Return the (X, Y) coordinate for the center point of the cell that contains the specified text.  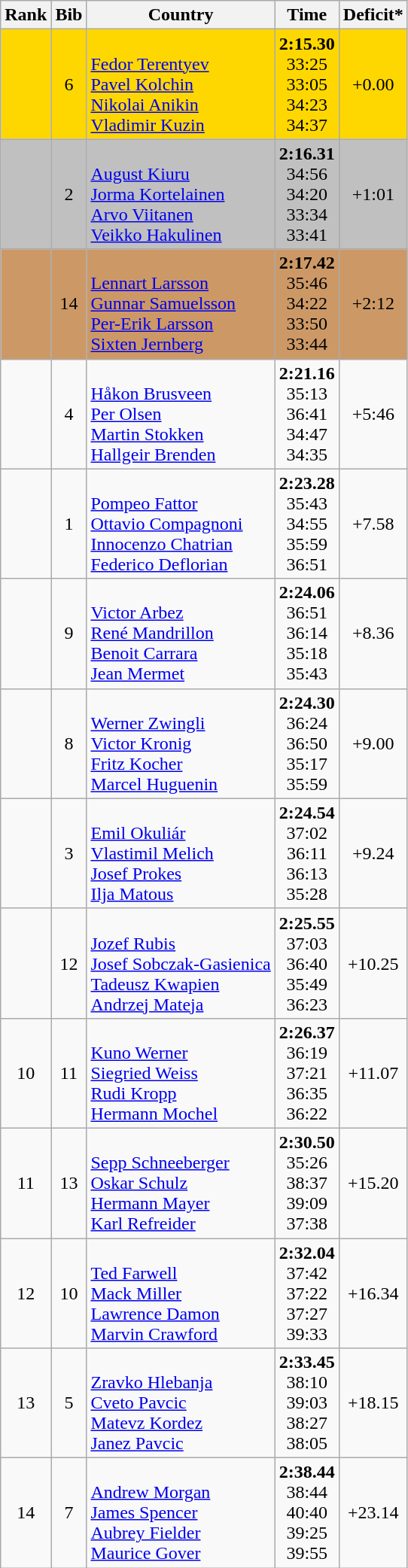
Andrew Morgan James SpencerAubrey FielderMaurice Gover (181, 1513)
2:26.3736:1937:2136:3536:22 (307, 1073)
Fedor Terentyev Pavel KolchinNikolai AnikinVladimir Kuzin (181, 84)
Pompeo Fattor Ottavio CompagnoniInnocenzo ChatrianFederico Deflorian (181, 524)
Jozef Rubis Josef Sobczak-GasienicaTadeusz KwapienAndrzej Mateja (181, 963)
7 (69, 1513)
5 (69, 1403)
2:33.4538:1039:0338:2738:05 (307, 1403)
Time (307, 15)
Lennart Larsson Gunnar SamuelssonPer-Erik LarssonSixten Jernberg (181, 304)
2:25.5537:0336:4035:4936:23 (307, 963)
+0.00 (373, 84)
2:24.0636:5136:1435:1835:43 (307, 634)
+9.00 (373, 743)
Rank (26, 15)
+15.20 (373, 1183)
2:24.5437:0236:1136:1335:28 (307, 853)
Victor Arbez René MandrillonBenoit CarraraJean Mermet (181, 634)
Werner Zwingli Victor KronigFritz KocherMarcel Huguenin (181, 743)
8 (69, 743)
+11.07 (373, 1073)
1 (69, 524)
2:38.4438:4440:4039:2539:55 (307, 1513)
6 (69, 84)
Sepp Schneeberger Oskar SchulzHermann MayerKarl Refreider (181, 1183)
Ted Farwell Mack MillerLawrence DamonMarvin Crawford (181, 1293)
4 (69, 414)
+7.58 (373, 524)
August Kiuru Jorma KortelainenArvo ViitanenVeikko Hakulinen (181, 194)
Country (181, 15)
+23.14 (373, 1513)
+2:12 (373, 304)
+18.15 (373, 1403)
2:17.4235:4634:2233:5033:44 (307, 304)
+8.36 (373, 634)
Kuno Werner Siegried WeissRudi KroppHermann Mochel (181, 1073)
+9.24 (373, 853)
2:24.3036:2436:5035:1735:59 (307, 743)
3 (69, 853)
9 (69, 634)
2:15.3033:2533:0534:2334:37 (307, 84)
2:30.5035:2638:3739:0937:38 (307, 1183)
Emil Okuliár Vlastimil MelichJosef ProkesIlja Matous (181, 853)
+10.25 (373, 963)
Håkon Brusveen Per OlsenMartin StokkenHallgeir Brenden (181, 414)
Zravko Hlebanja Cveto PavcicMatevz KordezJanez Pavcic (181, 1403)
Bib (69, 15)
+5:46 (373, 414)
+1:01 (373, 194)
2:23.2835:4334:5535:5936:51 (307, 524)
2:21.1635:1336:4134:4734:35 (307, 414)
Deficit* (373, 15)
2 (69, 194)
2:16.31 34:5634:2033:3433:41 (307, 194)
+16.34 (373, 1293)
2:32.0437:4237:2237:2739:33 (307, 1293)
